Output the (x, y) coordinate of the center of the cell containing the given text.  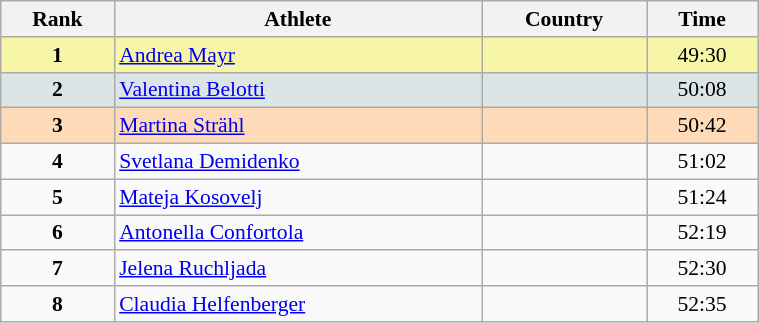
50:42 (702, 126)
3 (58, 126)
Valentina Belotti (298, 90)
Andrea Mayr (298, 55)
1 (58, 55)
52:30 (702, 269)
Jelena Ruchljada (298, 269)
6 (58, 233)
50:08 (702, 90)
8 (58, 304)
52:35 (702, 304)
Svetlana Demidenko (298, 162)
49:30 (702, 55)
51:24 (702, 197)
Athlete (298, 19)
4 (58, 162)
Mateja Kosovelj (298, 197)
Martina Strähl (298, 126)
Country (564, 19)
Claudia Helfenberger (298, 304)
2 (58, 90)
5 (58, 197)
7 (58, 269)
51:02 (702, 162)
52:19 (702, 233)
Rank (58, 19)
Antonella Confortola (298, 233)
Time (702, 19)
